Detect which cell encompasses the target text, then output its (x, y) center coordinate. 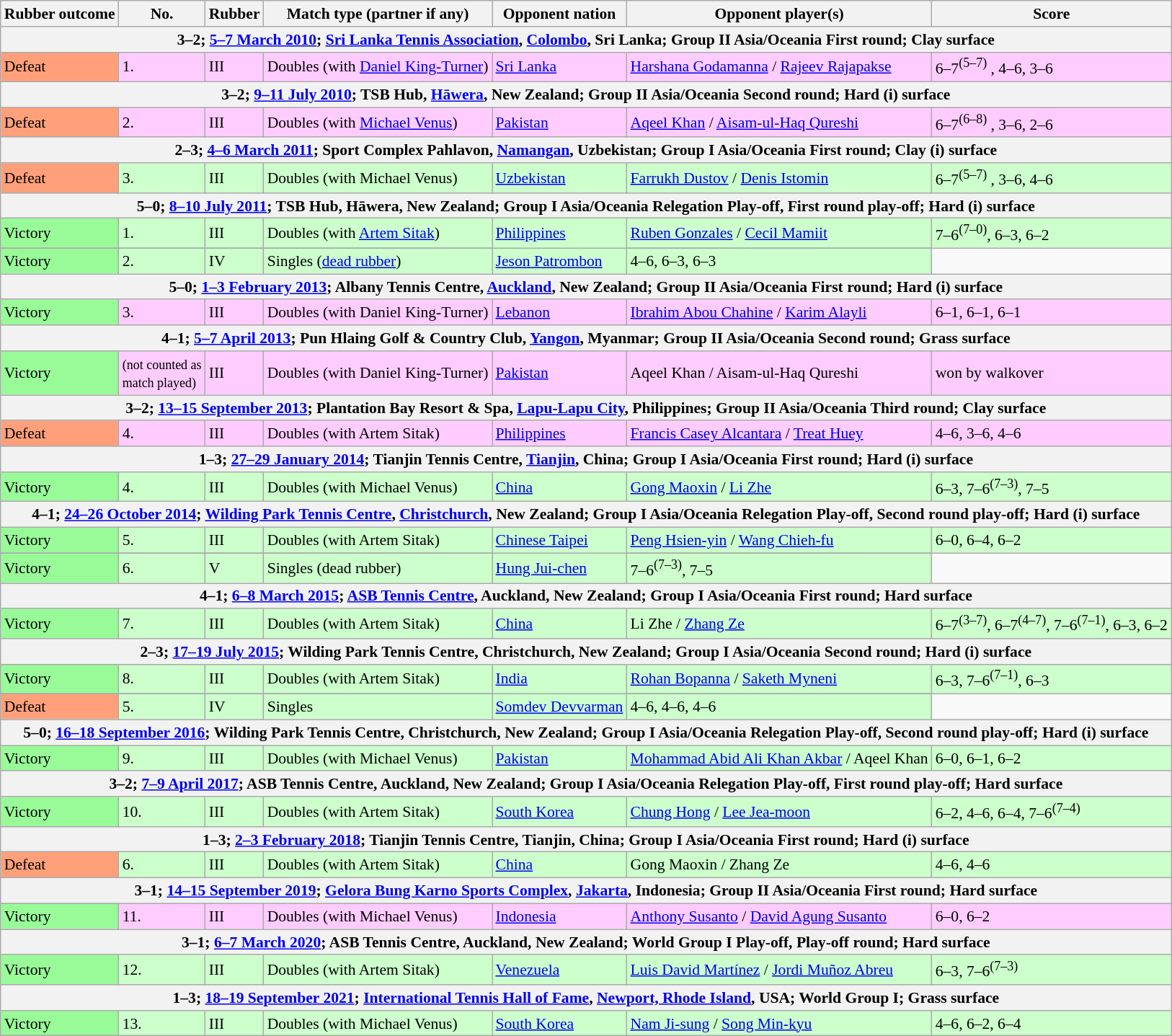
Opponent nation (559, 14)
4–1; 5–7 April 2013; Pun Hlaing Golf & Country Club, Yangon, Myanmar; Group II Asia/Oceania Second round; Grass surface (586, 338)
7–6(7–3), 7–5 (778, 568)
Opponent player(s) (778, 14)
Anthony Susanto / David Agung Susanto (778, 917)
8. (162, 679)
V (235, 568)
11. (162, 917)
6–3, 7–6(7–3) (1052, 970)
6–7(5–7) , 4–6, 3–6 (1052, 66)
3–2; 5–7 March 2010; Sri Lanka Tennis Association, Colombo, Sri Lanka; Group II Asia/Oceania First round; Clay surface (586, 40)
2–3; 17–19 July 2015; Wilding Park Tennis Centre, Christchurch, New Zealand; Group I Asia/Oceania Second round; Hard (i) surface (586, 652)
4–6, 4–6, 4–6 (778, 707)
4–6, 6–3, 6–3 (778, 262)
Score (1052, 14)
6–2, 4–6, 6–4, 7–6(7–4) (1052, 812)
6–3, 7–6(7–3), 7–5 (1052, 487)
Ruben Gonzales / Cecil Mamiit (778, 234)
Somdev Devvarman (559, 707)
3–2; 7–9 April 2017; ASB Tennis Centre, Auckland, New Zealand; Group I Asia/Oceania Relegation Play-off, First round play-off; Hard surface (586, 784)
Singles (378, 707)
Indonesia (559, 917)
7. (162, 624)
Li Zhe / Zhang Ze (778, 624)
Rubber (235, 14)
India (559, 679)
6–0, 6–2 (1052, 917)
Venezuela (559, 970)
4–6, 4–6 (1052, 865)
6–3, 7–6(7–1), 6–3 (1052, 679)
6–7(5–7) , 3–6, 4–6 (1052, 177)
Ibrahim Abou Chahine / Karim Alayli (778, 313)
Jeson Patrombon (559, 262)
1–3; 27–29 January 2014; Tianjin Tennis Centre, Tianjin, China; Group I Asia/Oceania First round; Hard (i) surface (586, 459)
Rubber outcome (60, 14)
10. (162, 812)
5–0; 8–10 July 2011; TSB Hub, Hāwera, New Zealand; Group I Asia/Oceania Relegation Play-off, First round play-off; Hard (i) surface (586, 206)
Gong Maoxin / Li Zhe (778, 487)
Francis Casey Alcantara / Treat Huey (778, 434)
7–6(7–0), 6–3, 6–2 (1052, 234)
Peng Hsien-yin / Wang Chieh-fu (778, 541)
Luis David Martínez / Jordi Muñoz Abreu (778, 970)
won by walkover (1052, 373)
South Korea (559, 812)
6–7(6–8) , 3–6, 2–6 (1052, 123)
Chinese Taipei (559, 541)
Farrukh Dustov / Denis Istomin (778, 177)
9. (162, 758)
Harshana Godamanna / Rajeev Rajapakse (778, 66)
3–2; 13–15 September 2013; Plantation Bay Resort & Spa, Lapu-Lapu City, Philippines; Group II Asia/Oceania Third round; Clay surface (586, 408)
3–2; 9–11 July 2010; TSB Hub, Hāwera, New Zealand; Group II Asia/Oceania Second round; Hard (i) surface (586, 95)
Sri Lanka (559, 66)
Chung Hong / Lee Jea-moon (778, 812)
Match type (partner if any) (378, 14)
5–0; 1–3 February 2013; Albany Tennis Centre, Auckland, New Zealand; Group II Asia/Oceania First round; Hard (i) surface (586, 287)
Gong Maoxin / Zhang Ze (778, 865)
Rohan Bopanna / Saketh Myneni (778, 679)
3–1; 6–7 March 2020; ASB Tennis Centre, Auckland, New Zealand; World Group I Play-off, Play-off round; Hard surface (586, 942)
No. (162, 14)
2–3; 4–6 March 2011; Sport Complex Pahlavon, Namangan, Uzbekistan; Group I Asia/Oceania First round; Clay (i) surface (586, 151)
1–3; 18–19 September 2021; International Tennis Hall of Fame, Newport, Rhode Island, USA; World Group I; Grass surface (586, 998)
1–3; 2–3 February 2018; Tianjin Tennis Centre, Tianjin, China; Group I Asia/Oceania First round; Hard (i) surface (586, 840)
12. (162, 970)
Lebanon (559, 313)
Uzbekistan (559, 177)
6–0, 6–1, 6–2 (1052, 758)
6–7(3–7), 6–7(4–7), 7–6(7–1), 6–3, 6–2 (1052, 624)
4–1; 6–8 March 2015; ASB Tennis Centre, Auckland, New Zealand; Group I Asia/Oceania First round; Hard surface (586, 596)
3–1; 14–15 September 2019; Gelora Bung Karno Sports Complex, Jakarta, Indonesia; Group II Asia/Oceania First round; Hard surface (586, 891)
6–1, 6–1, 6–1 (1052, 313)
6–0, 6–4, 6–2 (1052, 541)
Hung Jui-chen (559, 568)
4–6, 3–6, 4–6 (1052, 434)
Mohammad Abid Ali Khan Akbar / Aqeel Khan (778, 758)
(not counted asmatch played) (162, 373)
